Find where the given text appears and provide that cell's center as (X, Y) coordinate. 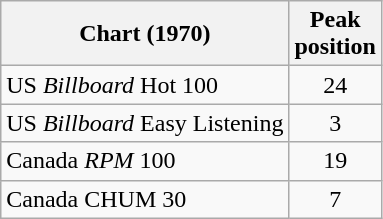
Canada CHUM 30 (145, 199)
19 (335, 161)
US Billboard Easy Listening (145, 123)
Canada RPM 100 (145, 161)
7 (335, 199)
3 (335, 123)
Chart (1970) (145, 34)
24 (335, 85)
Peakposition (335, 34)
US Billboard Hot 100 (145, 85)
